Scan for the cell matching the given text and deliver its (x, y) coordinate at center. 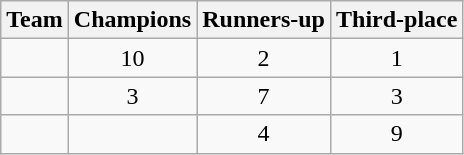
1 (396, 58)
2 (264, 58)
Runners-up (264, 20)
Champions (132, 20)
7 (264, 96)
Team (35, 20)
10 (132, 58)
4 (264, 134)
9 (396, 134)
Third-place (396, 20)
